Capture the cell that displays the provided text and extract its [X, Y] central coordinate. 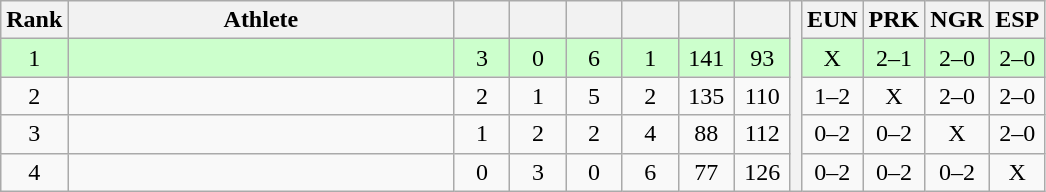
135 [706, 96]
1–2 [832, 96]
93 [762, 58]
2–1 [894, 58]
110 [762, 96]
112 [762, 134]
PRK [894, 20]
5 [594, 96]
EUN [832, 20]
126 [762, 172]
141 [706, 58]
77 [706, 172]
Athlete [261, 20]
ESP [1017, 20]
88 [706, 134]
Rank [34, 20]
NGR [957, 20]
